Capture the cell that displays the provided text and extract its (x, y) central coordinate. 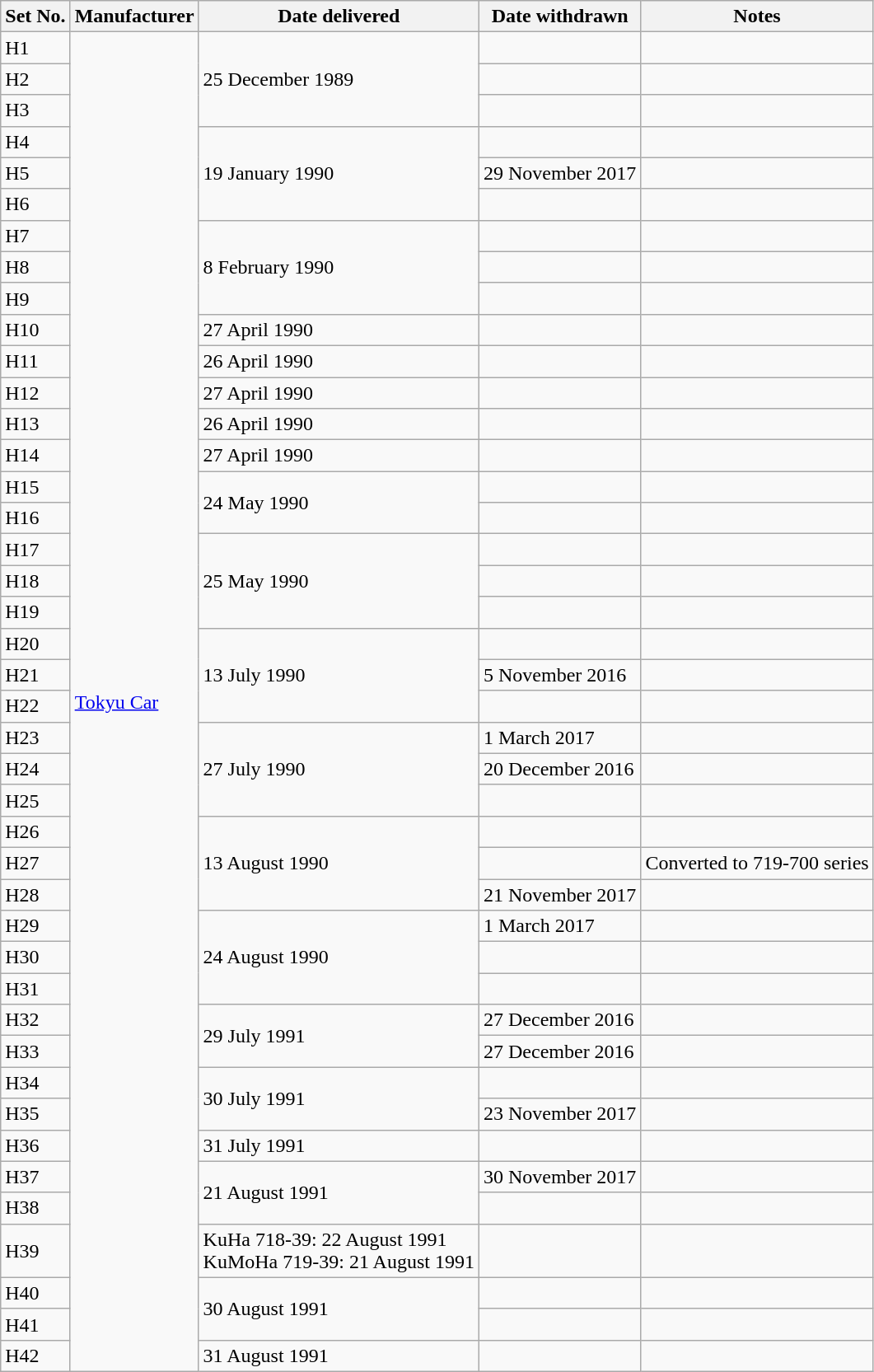
Set No. (35, 16)
H35 (35, 1114)
H29 (35, 926)
H12 (35, 393)
H5 (35, 173)
H25 (35, 800)
8 February 1990 (339, 267)
H2 (35, 79)
H23 (35, 738)
21 November 2017 (559, 894)
H31 (35, 989)
H8 (35, 267)
H14 (35, 456)
H20 (35, 644)
23 November 2017 (559, 1114)
H38 (35, 1208)
H13 (35, 424)
H18 (35, 581)
H1 (35, 48)
H32 (35, 1020)
H41 (35, 1324)
H36 (35, 1145)
H10 (35, 330)
H15 (35, 487)
H39 (35, 1251)
13 July 1990 (339, 675)
H34 (35, 1083)
Notes (757, 16)
H19 (35, 612)
30 July 1991 (339, 1098)
27 July 1990 (339, 769)
29 November 2017 (559, 173)
Manufacturer (134, 16)
H16 (35, 518)
24 May 1990 (339, 503)
H22 (35, 706)
H11 (35, 361)
31 July 1991 (339, 1145)
H21 (35, 675)
H37 (35, 1177)
Date withdrawn (559, 16)
Date delivered (339, 16)
20 December 2016 (559, 769)
5 November 2016 (559, 675)
30 August 1991 (339, 1309)
KuHa 718-39: 22 August 1991KuMoHa 719-39: 21 August 1991 (339, 1251)
Converted to 719-700 series (757, 863)
13 August 1990 (339, 863)
21 August 1991 (339, 1192)
H3 (35, 110)
H42 (35, 1356)
H6 (35, 204)
25 May 1990 (339, 581)
H28 (35, 894)
31 August 1991 (339, 1356)
H9 (35, 298)
H4 (35, 142)
24 August 1990 (339, 958)
Tokyu Car (134, 702)
H40 (35, 1293)
25 December 1989 (339, 79)
19 January 1990 (339, 173)
29 July 1991 (339, 1036)
H17 (35, 550)
H30 (35, 958)
H24 (35, 769)
H27 (35, 863)
H33 (35, 1051)
H26 (35, 831)
H7 (35, 236)
30 November 2017 (559, 1177)
